Find where the given text appears and provide that cell's center as [X, Y] coordinate. 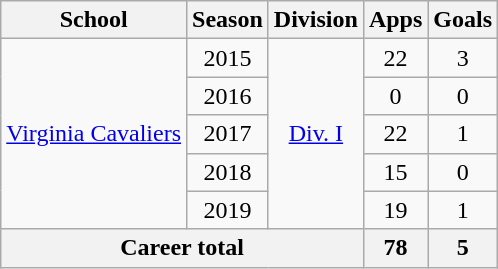
Season [228, 20]
2018 [228, 172]
19 [395, 210]
Div. I [316, 134]
15 [395, 172]
5 [463, 248]
Apps [395, 20]
2017 [228, 134]
Career total [182, 248]
78 [395, 248]
3 [463, 58]
Division [316, 20]
School [94, 20]
2015 [228, 58]
2019 [228, 210]
Virginia Cavaliers [94, 134]
Goals [463, 20]
2016 [228, 96]
